Find where the given text appears and provide that cell's center as (X, Y) coordinate. 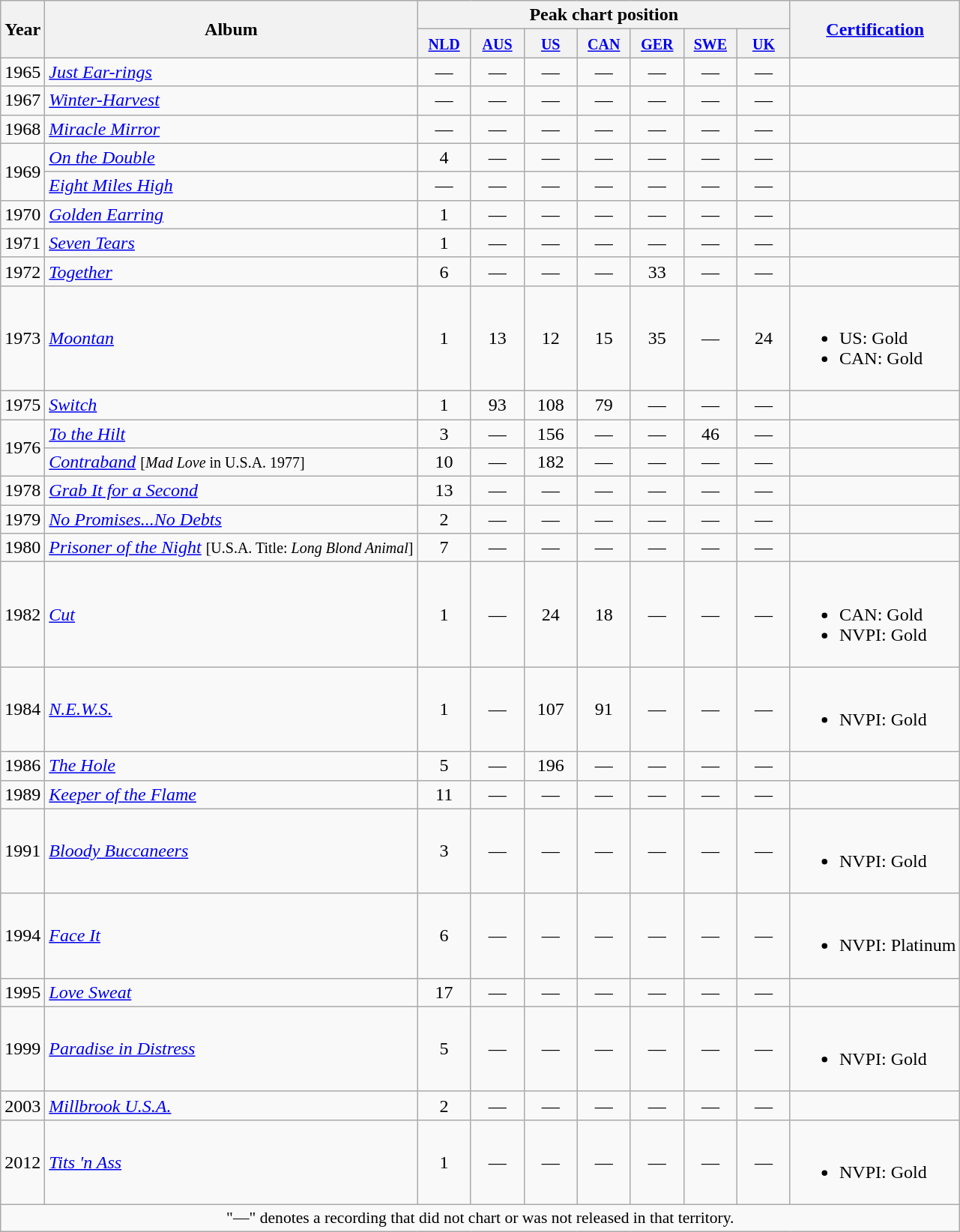
1994 (22, 935)
12 (550, 338)
CAN: GoldNVPI: Gold (875, 615)
1999 (22, 1049)
1980 (22, 548)
1982 (22, 615)
33 (656, 271)
2012 (22, 1162)
Tits 'n Ass (231, 1162)
18 (604, 615)
107 (550, 709)
Winter-Harvest (231, 100)
Prisoner of the Night [U.S.A. Title: Long Blond Animal] (231, 548)
Moontan (231, 338)
Millbrook U.S.A. (231, 1105)
11 (444, 794)
93 (498, 405)
15 (604, 338)
Just Ear-rings (231, 72)
Cut (231, 615)
108 (550, 405)
N.E.W.S. (231, 709)
1973 (22, 338)
1967 (22, 100)
Year (22, 29)
1968 (22, 129)
1986 (22, 766)
NVPI: Platinum (875, 935)
Contraband [Mad Love in U.S.A. 1977] (231, 462)
Face It (231, 935)
"—" denotes a recording that did not chart or was not released in that territory. (480, 1218)
Paradise in Distress (231, 1049)
35 (656, 338)
NLD (444, 43)
17 (444, 992)
US: GoldCAN: Gold (875, 338)
CAN (604, 43)
1978 (22, 491)
182 (550, 462)
SWE (710, 43)
AUS (498, 43)
4 (444, 157)
1984 (22, 709)
UK (763, 43)
1995 (22, 992)
US (550, 43)
1965 (22, 72)
Miracle Mirror (231, 129)
Love Sweat (231, 992)
7 (444, 548)
No Promises...No Debts (231, 519)
79 (604, 405)
10 (444, 462)
Eight Miles High (231, 186)
Seven Tears (231, 243)
Together (231, 271)
1989 (22, 794)
156 (550, 434)
1972 (22, 271)
1991 (22, 851)
196 (550, 766)
46 (710, 434)
The Hole (231, 766)
1970 (22, 214)
Golden Earring (231, 214)
GER (656, 43)
Grab It for a Second (231, 491)
1971 (22, 243)
1975 (22, 405)
91 (604, 709)
2003 (22, 1105)
On the Double (231, 157)
1969 (22, 172)
1976 (22, 448)
Peak chart position (604, 15)
Album (231, 29)
1979 (22, 519)
To the Hilt (231, 434)
Switch (231, 405)
Keeper of the Flame (231, 794)
Bloody Buccaneers (231, 851)
Certification (875, 29)
